Find where the given text appears and provide that cell's center as (x, y) coordinate. 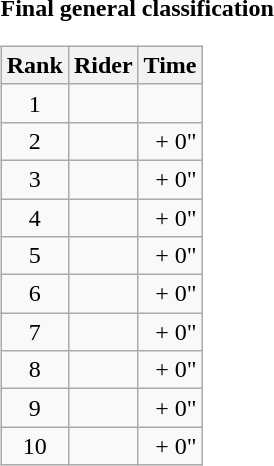
1 (34, 103)
9 (34, 408)
Rank (34, 65)
Time (170, 65)
2 (34, 141)
4 (34, 217)
5 (34, 256)
6 (34, 294)
8 (34, 370)
Rider (103, 65)
7 (34, 332)
3 (34, 179)
10 (34, 446)
